Pinpoint the cell where the given text exists, returning its [x, y] midpoint coordinate. 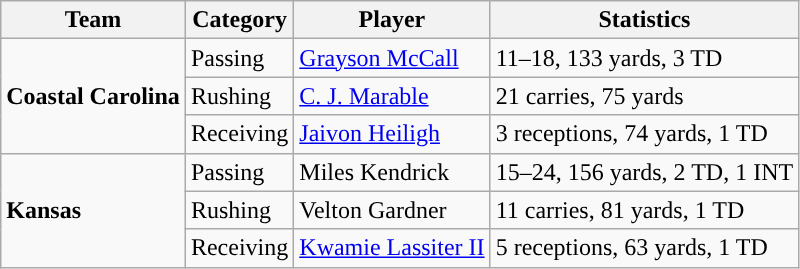
Statistics [644, 20]
Player [392, 20]
Coastal Carolina [94, 96]
Kwamie Lassiter II [392, 248]
3 receptions, 74 yards, 1 TD [644, 134]
5 receptions, 63 yards, 1 TD [644, 248]
15–24, 156 yards, 2 TD, 1 INT [644, 172]
21 carries, 75 yards [644, 96]
Kansas [94, 210]
Velton Gardner [392, 210]
Miles Kendrick [392, 172]
11–18, 133 yards, 3 TD [644, 58]
Jaivon Heiligh [392, 134]
C. J. Marable [392, 96]
Grayson McCall [392, 58]
11 carries, 81 yards, 1 TD [644, 210]
Team [94, 20]
Category [239, 20]
